Identify which cell holds the provided text, then report its (X, Y) central coordinate. 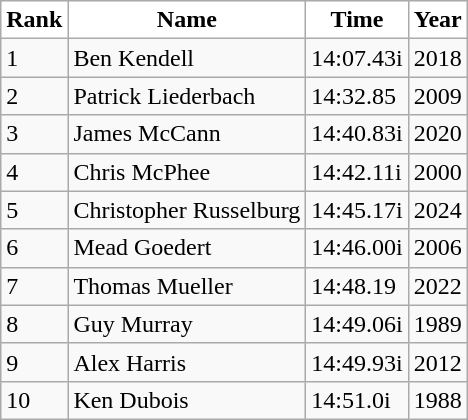
9 (34, 362)
5 (34, 210)
14:46.00i (357, 248)
Chris McPhee (187, 172)
James McCann (187, 134)
Time (357, 20)
2020 (438, 134)
Thomas Mueller (187, 286)
6 (34, 248)
14:42.11i (357, 172)
2 (34, 96)
14:07.43i (357, 58)
1 (34, 58)
2012 (438, 362)
2000 (438, 172)
10 (34, 400)
Christopher Russelburg (187, 210)
2022 (438, 286)
7 (34, 286)
Guy Murray (187, 324)
2024 (438, 210)
Patrick Liederbach (187, 96)
2009 (438, 96)
14:45.17i (357, 210)
Mead Goedert (187, 248)
14:51.0i (357, 400)
2006 (438, 248)
14:32.85 (357, 96)
8 (34, 324)
Year (438, 20)
Rank (34, 20)
14:48.19 (357, 286)
14:40.83i (357, 134)
4 (34, 172)
2018 (438, 58)
1988 (438, 400)
14:49.06i (357, 324)
Name (187, 20)
3 (34, 134)
Ben Kendell (187, 58)
14:49.93i (357, 362)
1989 (438, 324)
Ken Dubois (187, 400)
Alex Harris (187, 362)
